Output the [x, y] coordinate of the center of the cell containing the given text.  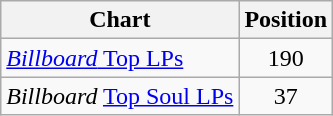
37 [286, 96]
190 [286, 58]
Position [286, 20]
Chart [120, 20]
Billboard Top LPs [120, 58]
Billboard Top Soul LPs [120, 96]
